Provide the [x, y] coordinate of the cell's center where the given text is located.  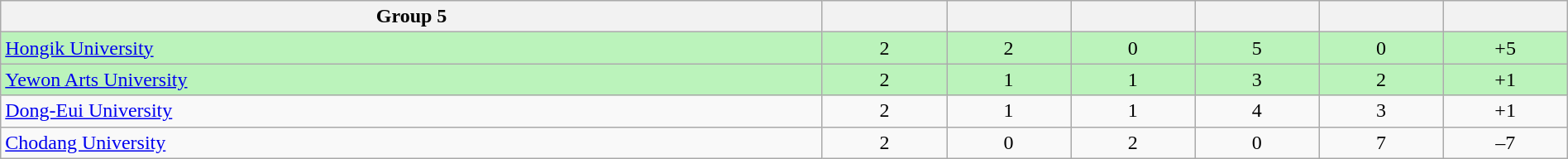
+5 [1505, 48]
–7 [1505, 142]
Group 5 [412, 17]
4 [1257, 111]
Yewon Arts University [412, 79]
Hongik University [412, 48]
5 [1257, 48]
Chodang University [412, 142]
7 [1381, 142]
Dong-Eui University [412, 111]
